For the text-containing cell, return its midpoint in [x, y] coordinate format. 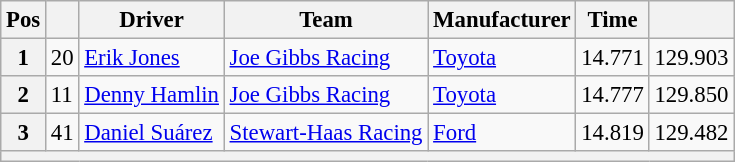
Time [612, 20]
Pos [24, 20]
Stewart-Haas Racing [326, 133]
129.903 [692, 58]
11 [62, 95]
Daniel Suárez [152, 133]
Denny Hamlin [152, 95]
Manufacturer [502, 20]
129.850 [692, 95]
Driver [152, 20]
129.482 [692, 133]
14.771 [612, 58]
14.777 [612, 95]
Erik Jones [152, 58]
41 [62, 133]
2 [24, 95]
3 [24, 133]
14.819 [612, 133]
Team [326, 20]
20 [62, 58]
Ford [502, 133]
1 [24, 58]
